Find where the given text appears and provide that cell's center as (x, y) coordinate. 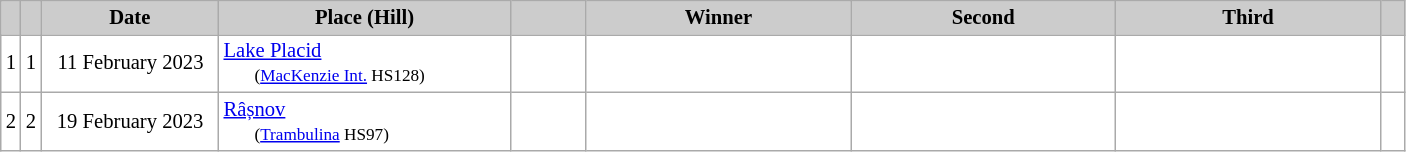
11 February 2023 (130, 63)
Date (130, 17)
Third (1248, 17)
19 February 2023 (130, 121)
Second (984, 17)
Winner (718, 17)
Lake Placid (MacKenzie Int. HS128) (365, 63)
Place (Hill) (365, 17)
Râșnov (Trambulina HS97) (365, 121)
